Identify which cell holds the provided text, then report its (x, y) central coordinate. 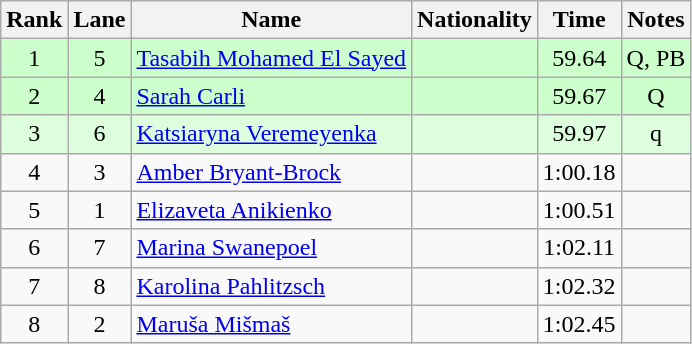
59.64 (579, 58)
1:02.45 (579, 324)
1:00.18 (579, 172)
Tasabih Mohamed El Sayed (272, 58)
1:02.11 (579, 248)
q (656, 134)
Q, PB (656, 58)
Amber Bryant-Brock (272, 172)
Q (656, 96)
Name (272, 20)
Marina Swanepoel (272, 248)
1:00.51 (579, 210)
Katsiaryna Veremeyenka (272, 134)
Notes (656, 20)
Rank (34, 20)
Nationality (475, 20)
Lane (100, 20)
Time (579, 20)
59.67 (579, 96)
Sarah Carli (272, 96)
Maruša Mišmaš (272, 324)
Karolina Pahlitzsch (272, 286)
Elizaveta Anikienko (272, 210)
1:02.32 (579, 286)
59.97 (579, 134)
